Search for the cell housing the specified text and yield its (x, y) center coordinate. 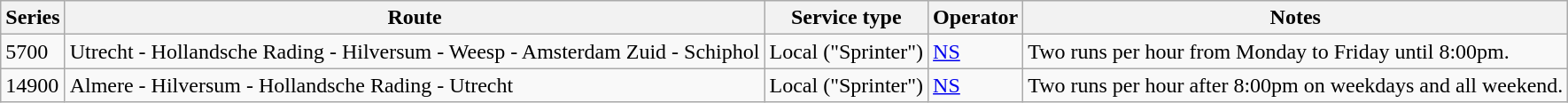
Route (415, 18)
Two runs per hour from Monday to Friday until 8:00pm. (1295, 51)
14900 (33, 85)
Two runs per hour after 8:00pm on weekdays and all weekend. (1295, 85)
Notes (1295, 18)
Service type (847, 18)
Operator (976, 18)
5700 (33, 51)
Utrecht - Hollandsche Rading - Hilversum - Weesp - Amsterdam Zuid - Schiphol (415, 51)
Almere - Hilversum - Hollandsche Rading - Utrecht (415, 85)
Series (33, 18)
